Pinpoint the cell where the given text exists, returning its [x, y] midpoint coordinate. 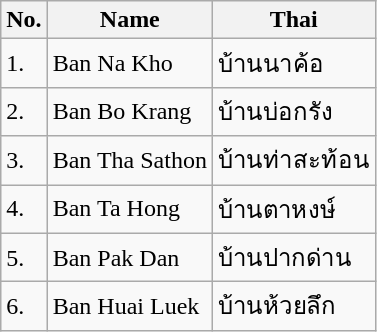
5. [24, 258]
บ้านนาค้อ [294, 64]
1. [24, 64]
Ban Ta Hong [130, 208]
Ban Huai Luek [130, 306]
No. [24, 20]
Name [130, 20]
4. [24, 208]
บ้านห้วยลึก [294, 306]
Ban Tha Sathon [130, 160]
บ้านปากด่าน [294, 258]
Ban Pak Dan [130, 258]
3. [24, 160]
บ้านบ่อกรัง [294, 112]
บ้านตาหงษ์ [294, 208]
Ban Na Kho [130, 64]
Ban Bo Krang [130, 112]
Thai [294, 20]
บ้านท่าสะท้อน [294, 160]
2. [24, 112]
6. [24, 306]
